Pinpoint the cell where the given text exists, returning its [X, Y] midpoint coordinate. 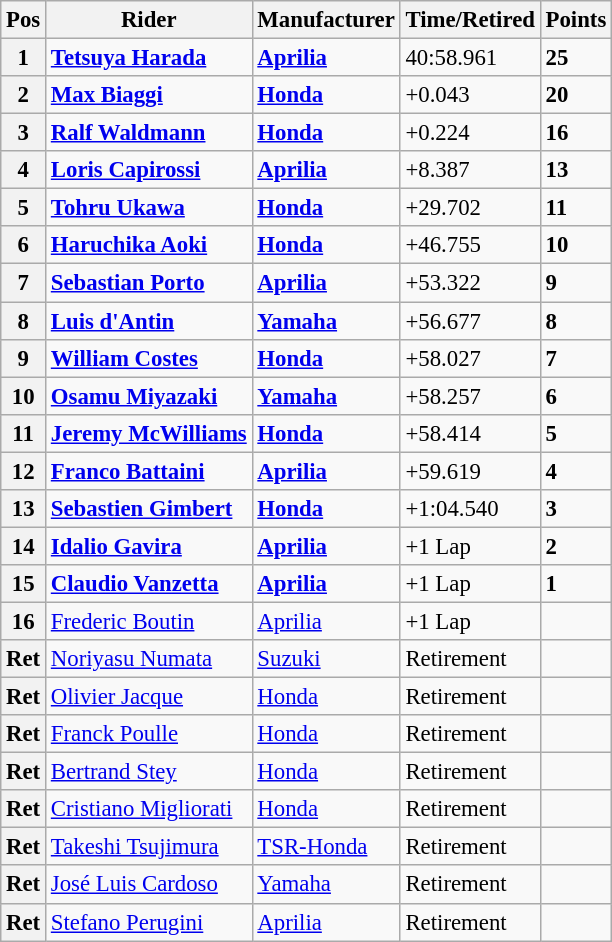
+56.677 [470, 321]
Tetsuya Harada [150, 58]
Claudio Vanzetta [150, 584]
Stefano Perugini [150, 922]
Ralf Waldmann [150, 133]
14 [24, 546]
15 [24, 584]
Haruchika Aoki [150, 245]
+58.027 [470, 358]
+53.322 [470, 283]
20 [576, 95]
Cristiano Migliorati [150, 809]
Pos [24, 20]
José Luis Cardoso [150, 885]
12 [24, 471]
Time/Retired [470, 20]
William Costes [150, 358]
Franco Battaini [150, 471]
Luis d'Antin [150, 321]
TSR-Honda [326, 847]
Bertrand Stey [150, 772]
Tohru Ukawa [150, 208]
+1:04.540 [470, 509]
Sebastien Gimbert [150, 509]
Loris Capirossi [150, 170]
+29.702 [470, 208]
+46.755 [470, 245]
Takeshi Tsujimura [150, 847]
Idalio Gavira [150, 546]
25 [576, 58]
Osamu Miyazaki [150, 396]
Frederic Boutin [150, 621]
+59.619 [470, 471]
Manufacturer [326, 20]
+58.414 [470, 433]
Sebastian Porto [150, 283]
+0.224 [470, 133]
Noriyasu Numata [150, 659]
Franck Poulle [150, 734]
40:58.961 [470, 58]
+8.387 [470, 170]
Suzuki [326, 659]
Jeremy McWilliams [150, 433]
Rider [150, 20]
+58.257 [470, 396]
Olivier Jacque [150, 697]
Max Biaggi [150, 95]
+0.043 [470, 95]
Points [576, 20]
